From the cell containing the given text, extract its center point as [x, y] coordinate. 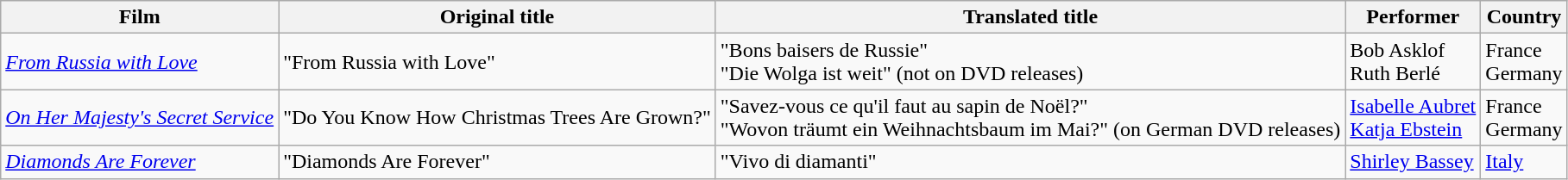
"Do You Know How Christmas Trees Are Grown?" [497, 117]
"Savez-vous ce qu'il faut au sapin de Noël?""Wovon träumt ein Weihnachtsbaum im Mai?" (on German DVD releases) [1030, 117]
Translated title [1030, 17]
Original title [497, 17]
Film [140, 17]
Country [1524, 17]
Bob AsklofRuth Berlé [1414, 62]
Diamonds Are Forever [140, 162]
"From Russia with Love" [497, 62]
"Diamonds Are Forever" [497, 162]
"Bons baisers de Russie""Die Wolga ist weit" (not on DVD releases) [1030, 62]
Isabelle AubretKatja Ebstein [1414, 117]
Performer [1414, 17]
From Russia with Love [140, 62]
On Her Majesty's Secret Service [140, 117]
Italy [1524, 162]
"Vivo di diamanti" [1030, 162]
Shirley Bassey [1414, 162]
